Detect which cell encompasses the target text, then output its [x, y] center coordinate. 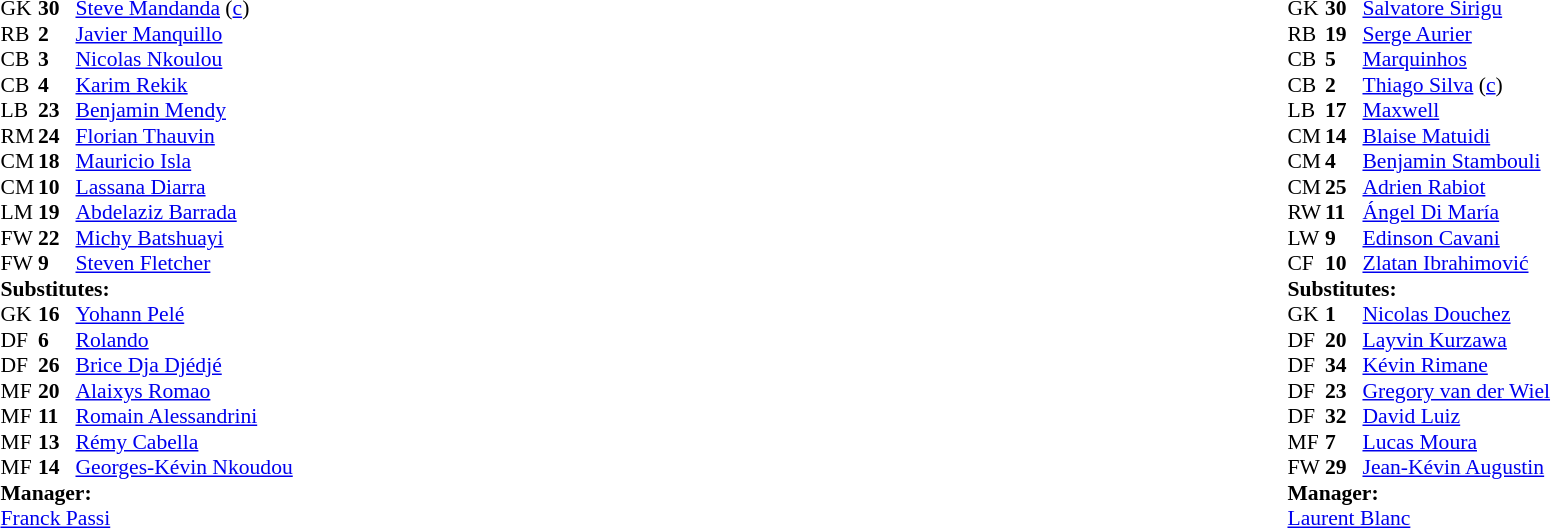
18 [57, 161]
Kévin Rimane [1456, 365]
RM [19, 136]
Steven Fletcher [184, 263]
Thiago Silva (c) [1456, 85]
Lassana Diarra [184, 187]
17 [1344, 111]
Romain Alessandrini [184, 417]
Benjamin Mendy [184, 111]
25 [1344, 187]
Jean-Kévin Augustin [1456, 467]
6 [57, 340]
7 [1344, 442]
Karim Rekik [184, 85]
Nicolas Douchez [1456, 315]
Marquinhos [1456, 59]
Edinson Cavani [1456, 238]
24 [57, 136]
Gregory van der Wiel [1456, 391]
LW [1306, 238]
Benjamin Stambouli [1456, 161]
3 [57, 59]
16 [57, 315]
RW [1306, 213]
Lucas Moura [1456, 442]
29 [1344, 467]
Mauricio Isla [184, 161]
Layvin Kurzawa [1456, 340]
Brice Dja Djédjé [184, 365]
Maxwell [1456, 111]
Nicolas Nkoulou [184, 59]
Ángel Di María [1456, 213]
Adrien Rabiot [1456, 187]
Rémy Cabella [184, 442]
Blaise Matuidi [1456, 136]
22 [57, 238]
Yohann Pelé [184, 315]
Serge Aurier [1456, 34]
CF [1306, 263]
Zlatan Ibrahimović [1456, 263]
1 [1344, 315]
David Luiz [1456, 417]
5 [1344, 59]
32 [1344, 417]
Alaixys Romao [184, 391]
Rolando [184, 340]
Georges-Kévin Nkoudou [184, 467]
Michy Batshuayi [184, 238]
LM [19, 213]
13 [57, 442]
34 [1344, 365]
Abdelaziz Barrada [184, 213]
Florian Thauvin [184, 136]
26 [57, 365]
Javier Manquillo [184, 34]
